Return [x, y] of the center of cell containing provided text 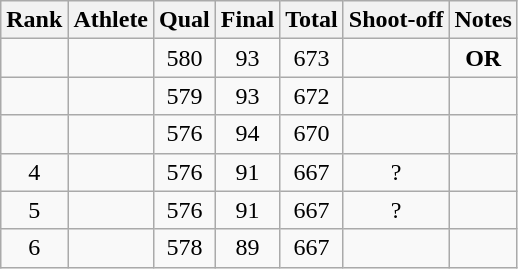
673 [312, 58]
5 [34, 210]
4 [34, 172]
672 [312, 96]
89 [247, 248]
Athlete [111, 20]
580 [185, 58]
6 [34, 248]
OR [483, 58]
Final [247, 20]
670 [312, 134]
Notes [483, 20]
578 [185, 248]
94 [247, 134]
Shoot-off [396, 20]
Total [312, 20]
Rank [34, 20]
Qual [185, 20]
579 [185, 96]
